Return the [x, y] coordinate for the center point of the cell that contains the specified text.  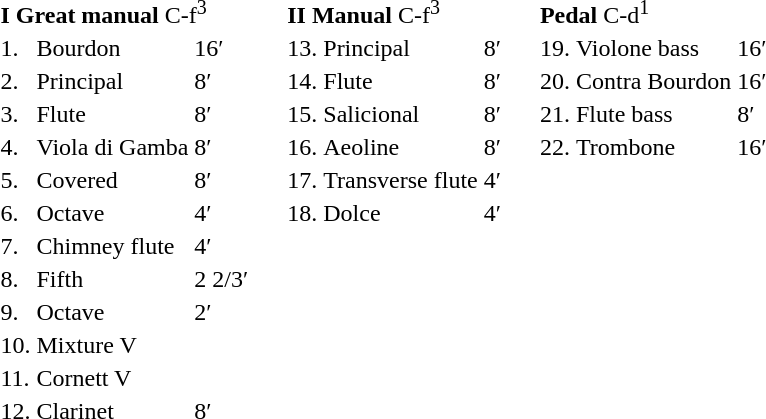
Dolce [400, 213]
16. [302, 147]
17. [302, 180]
Chimney flute [112, 246]
20. [554, 81]
Viola di Gamba [112, 147]
15. [302, 114]
Violone bass [653, 48]
Transverse flute [400, 180]
Cornett V [112, 378]
16′ [222, 48]
Mixture V [112, 345]
14. [302, 81]
Bourdon [112, 48]
19. [554, 48]
21. [554, 114]
13. [302, 48]
Contra Bourdon [653, 81]
Fifth [112, 279]
Flute bass [653, 114]
Aeoline [400, 147]
18. [302, 213]
2′ [222, 312]
Covered [112, 180]
Trombone [653, 147]
Salicional [400, 114]
22. [554, 147]
2 2/3′ [222, 279]
